Capture the cell that displays the provided text and extract its [x, y] central coordinate. 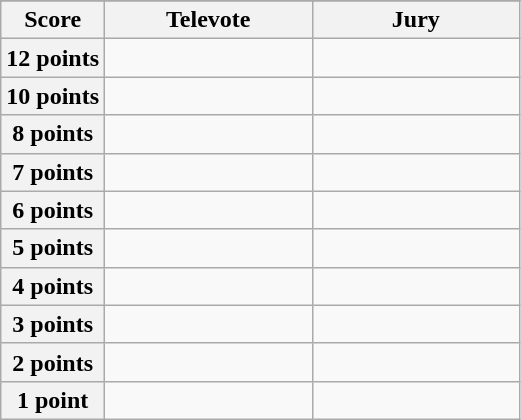
Score [53, 20]
Televote [209, 20]
6 points [53, 210]
10 points [53, 96]
7 points [53, 172]
12 points [53, 58]
2 points [53, 362]
1 point [53, 400]
3 points [53, 324]
Jury [416, 20]
4 points [53, 286]
5 points [53, 248]
8 points [53, 134]
